Pinpoint the cell where the given text exists, returning its [x, y] midpoint coordinate. 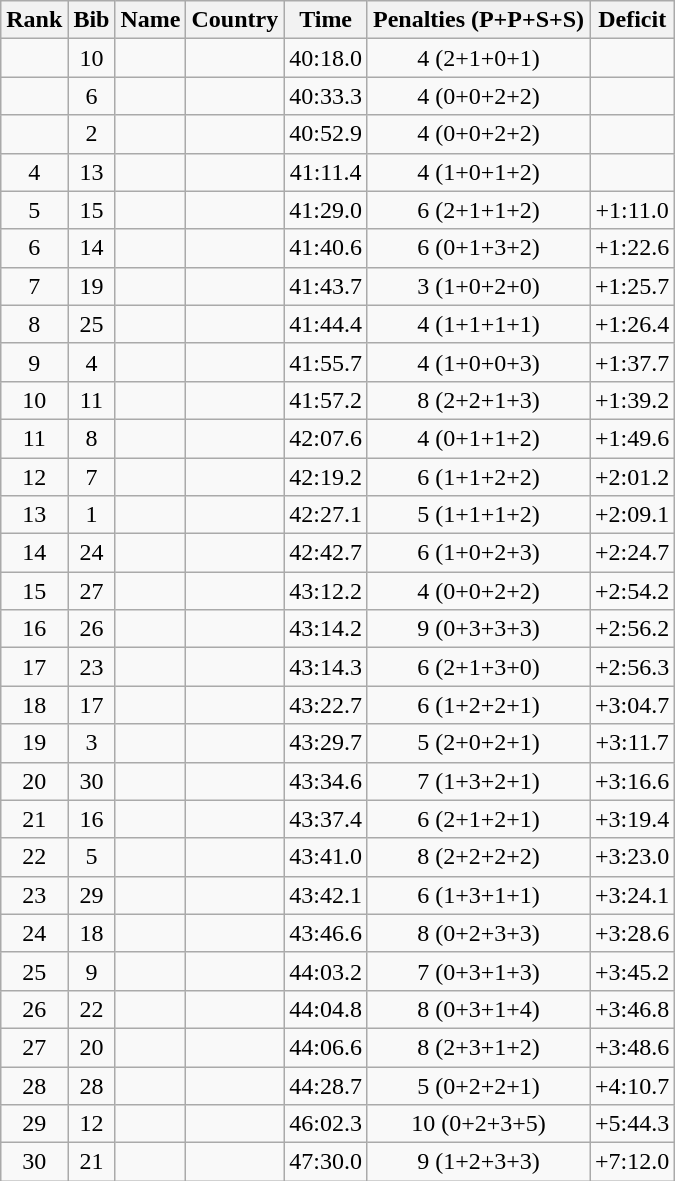
3 (1+0+2+0) [478, 286]
5 (1+1+1+2) [478, 515]
9 (1+2+3+3) [478, 1162]
4 (1+0+1+2) [478, 172]
Bib [92, 20]
43:29.7 [326, 743]
42:19.2 [326, 477]
+4:10.7 [632, 1085]
7 (1+3+2+1) [478, 781]
41:40.6 [326, 248]
Rank [34, 20]
43:42.1 [326, 895]
Time [326, 20]
43:37.4 [326, 819]
41:11.4 [326, 172]
+2:56.2 [632, 629]
6 (0+1+3+2) [478, 248]
8 (2+2+1+3) [478, 400]
+2:01.2 [632, 477]
43:22.7 [326, 705]
41:43.7 [326, 286]
4 (1+1+1+1) [478, 324]
+3:46.8 [632, 1009]
6 (1+2+2+1) [478, 705]
8 (0+2+3+3) [478, 933]
4 (1+0+0+3) [478, 362]
43:12.2 [326, 591]
42:27.1 [326, 515]
44:06.6 [326, 1047]
8 (2+3+1+2) [478, 1047]
42:42.7 [326, 553]
6 (2+1+3+0) [478, 667]
+1:22.6 [632, 248]
41:29.0 [326, 210]
+1:37.7 [632, 362]
+3:19.4 [632, 819]
+1:11.0 [632, 210]
+3:04.7 [632, 705]
+2:56.3 [632, 667]
6 (1+0+2+3) [478, 553]
Name [150, 20]
8 (2+2+2+2) [478, 857]
44:04.8 [326, 1009]
Penalties (P+P+S+S) [478, 20]
46:02.3 [326, 1124]
+1:49.6 [632, 438]
41:44.4 [326, 324]
8 (0+3+1+4) [478, 1009]
43:14.3 [326, 667]
40:33.3 [326, 96]
43:46.6 [326, 933]
+5:44.3 [632, 1124]
+3:23.0 [632, 857]
44:03.2 [326, 971]
1 [92, 515]
7 (0+3+1+3) [478, 971]
+3:45.2 [632, 971]
+2:24.7 [632, 553]
43:14.2 [326, 629]
6 (2+1+1+2) [478, 210]
41:55.7 [326, 362]
+1:39.2 [632, 400]
Deficit [632, 20]
10 (0+2+3+5) [478, 1124]
4 (2+1+0+1) [478, 58]
40:52.9 [326, 134]
9 (0+3+3+3) [478, 629]
2 [92, 134]
Country [235, 20]
3 [92, 743]
43:41.0 [326, 857]
6 (1+1+2+2) [478, 477]
41:57.2 [326, 400]
6 (1+3+1+1) [478, 895]
+3:11.7 [632, 743]
6 (2+1+2+1) [478, 819]
+3:16.6 [632, 781]
44:28.7 [326, 1085]
+7:12.0 [632, 1162]
+3:48.6 [632, 1047]
5 (0+2+2+1) [478, 1085]
5 (2+0+2+1) [478, 743]
4 (0+1+1+2) [478, 438]
+3:28.6 [632, 933]
43:34.6 [326, 781]
+3:24.1 [632, 895]
40:18.0 [326, 58]
42:07.6 [326, 438]
+1:26.4 [632, 324]
+2:54.2 [632, 591]
47:30.0 [326, 1162]
+1:25.7 [632, 286]
+2:09.1 [632, 515]
